Detect which cell encompasses the target text, then output its (x, y) center coordinate. 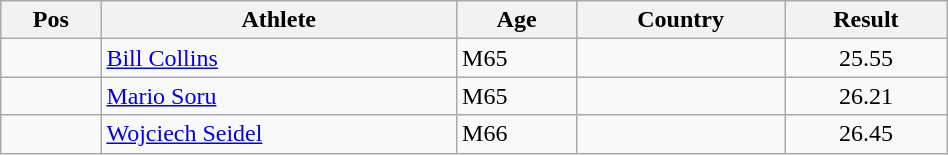
Bill Collins (279, 58)
Age (517, 20)
Country (681, 20)
Wojciech Seidel (279, 134)
Athlete (279, 20)
Result (866, 20)
Pos (51, 20)
26.45 (866, 134)
Mario Soru (279, 96)
M66 (517, 134)
26.21 (866, 96)
25.55 (866, 58)
